Scan for the cell matching the given text and deliver its [x, y] coordinate at center. 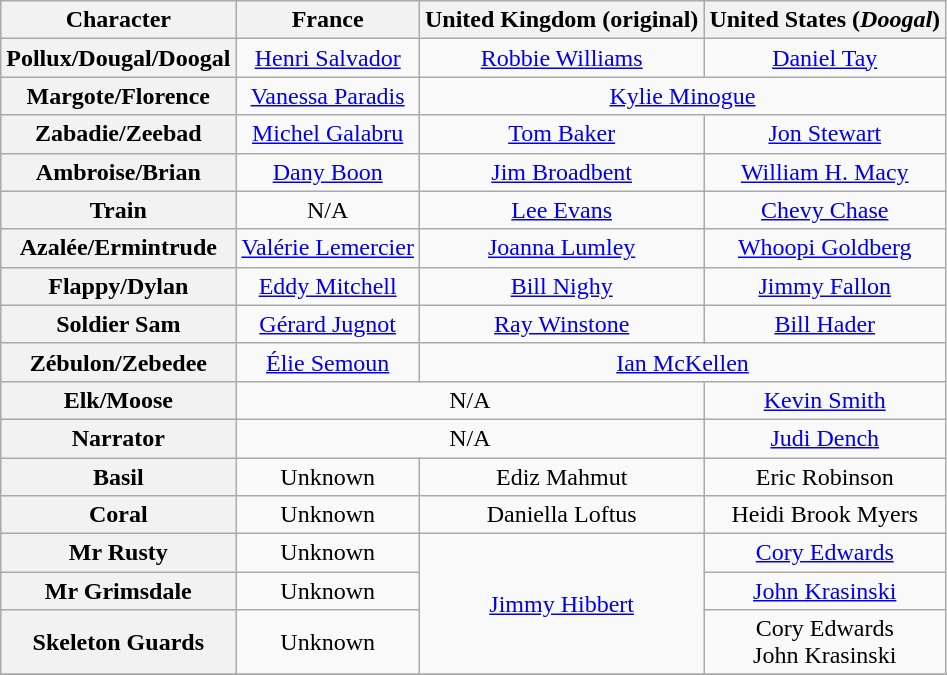
Kylie Minogue [682, 96]
Narrator [118, 438]
Ray Winstone [561, 324]
Zébulon/Zebedee [118, 362]
Michel Galabru [328, 134]
Gérard Jugnot [328, 324]
Bill Nighy [561, 286]
Zabadie/Zeebad [118, 134]
Jim Broadbent [561, 172]
Henri Salvador [328, 58]
Ian McKellen [682, 362]
Soldier Sam [118, 324]
Ediz Mahmut [561, 477]
Jimmy Hibbert [561, 604]
Eric Robinson [825, 477]
Kevin Smith [825, 400]
Valérie Lemercier [328, 248]
Basil [118, 477]
Whoopi Goldberg [825, 248]
Character [118, 20]
Lee Evans [561, 210]
Mr Grimsdale [118, 591]
Mr Rusty [118, 553]
Ambroise/Brian [118, 172]
Elk/Moose [118, 400]
Daniel Tay [825, 58]
Flappy/Dylan [118, 286]
Eddy Mitchell [328, 286]
France [328, 20]
United Kingdom (original) [561, 20]
Pollux/Dougal/Doogal [118, 58]
Coral [118, 515]
Margote/Florence [118, 96]
United States (Doogal) [825, 20]
Élie Semoun [328, 362]
Heidi Brook Myers [825, 515]
Robbie Williams [561, 58]
Vanessa Paradis [328, 96]
Daniella Loftus [561, 515]
Skeleton Guards [118, 642]
William H. Macy [825, 172]
Train [118, 210]
Cory Edwards [825, 553]
Joanna Lumley [561, 248]
Jimmy Fallon [825, 286]
Tom Baker [561, 134]
Dany Boon [328, 172]
Chevy Chase [825, 210]
Azalée/Ermintrude [118, 248]
John Krasinski [825, 591]
Cory Edwards John Krasinski [825, 642]
Jon Stewart [825, 134]
Bill Hader [825, 324]
Judi Dench [825, 438]
